From the cell containing the given text, extract its center point as (x, y) coordinate. 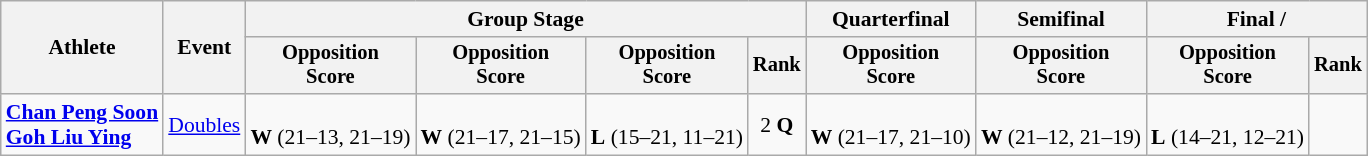
Final / (1256, 19)
Semifinal (1061, 19)
W (21–17, 21–15) (501, 124)
L (14–21, 12–21) (1228, 124)
Doubles (204, 124)
Athlete (82, 48)
Event (204, 48)
Quarterfinal (891, 19)
Group Stage (525, 19)
W (21–17, 21–10) (891, 124)
W (21–13, 21–19) (330, 124)
2 Q (777, 124)
L (15–21, 11–21) (667, 124)
Chan Peng SoonGoh Liu Ying (82, 124)
W (21–12, 21–19) (1061, 124)
